Determine the [X, Y] coordinate at the center of the cell enclosing the given text.  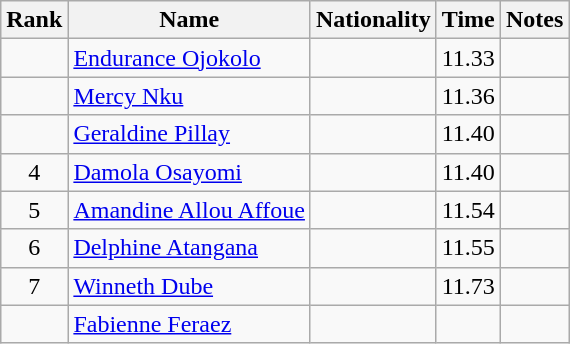
Notes [534, 20]
Nationality [373, 20]
Damola Osayomi [190, 172]
5 [34, 210]
Mercy Nku [190, 96]
11.36 [468, 96]
Rank [34, 20]
Time [468, 20]
6 [34, 248]
4 [34, 172]
Name [190, 20]
11.33 [468, 58]
Amandine Allou Affoue [190, 210]
Fabienne Feraez [190, 324]
11.55 [468, 248]
7 [34, 286]
Winneth Dube [190, 286]
Geraldine Pillay [190, 134]
11.73 [468, 286]
11.54 [468, 210]
Delphine Atangana [190, 248]
Endurance Ojokolo [190, 58]
